Identify which cell holds the provided text, then report its [x, y] central coordinate. 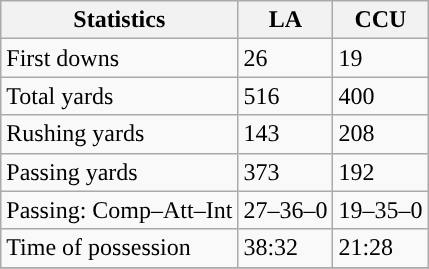
38:32 [286, 248]
143 [286, 134]
Total yards [120, 96]
Time of possession [120, 248]
Rushing yards [120, 134]
Statistics [120, 20]
192 [380, 172]
21:28 [380, 248]
Passing: Comp–Att–Int [120, 210]
208 [380, 134]
CCU [380, 20]
19 [380, 58]
400 [380, 96]
516 [286, 96]
LA [286, 20]
26 [286, 58]
19–35–0 [380, 210]
373 [286, 172]
Passing yards [120, 172]
27–36–0 [286, 210]
First downs [120, 58]
